Return the (x, y) coordinate for the center point of the cell that contains the specified text.  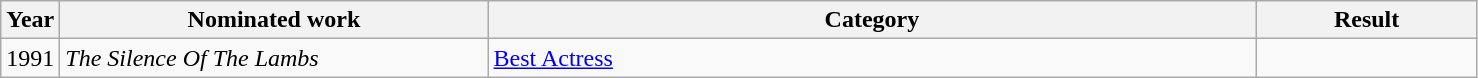
The Silence Of The Lambs (274, 58)
Best Actress (872, 58)
Result (1366, 20)
Category (872, 20)
1991 (30, 58)
Nominated work (274, 20)
Year (30, 20)
